Find where the given text appears and provide that cell's center as [x, y] coordinate. 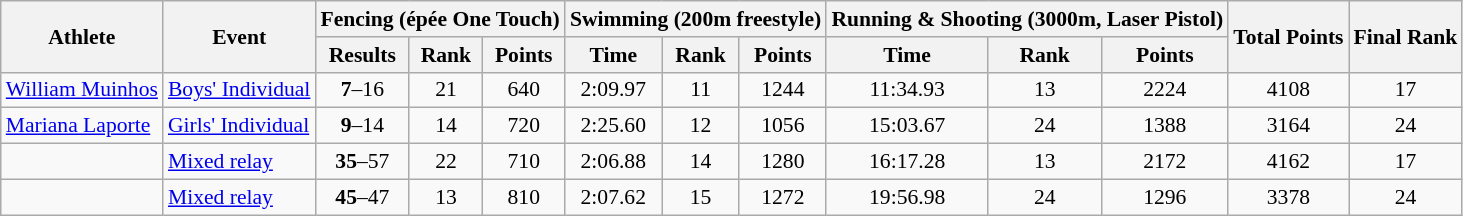
35–57 [362, 162]
4108 [1288, 90]
16:17.28 [907, 162]
2172 [1164, 162]
Total Points [1288, 36]
1056 [782, 126]
22 [446, 162]
3378 [1288, 197]
15 [701, 197]
2224 [1164, 90]
1280 [782, 162]
640 [524, 90]
Mariana Laporte [82, 126]
Running & Shooting (3000m, Laser Pistol) [1027, 19]
810 [524, 197]
11:34.93 [907, 90]
Girls' Individual [240, 126]
2:07.62 [614, 197]
Final Rank [1406, 36]
720 [524, 126]
Boys' Individual [240, 90]
2:06.88 [614, 162]
Event [240, 36]
12 [701, 126]
15:03.67 [907, 126]
45–47 [362, 197]
4162 [1288, 162]
710 [524, 162]
2:09.97 [614, 90]
1388 [1164, 126]
1244 [782, 90]
9–14 [362, 126]
21 [446, 90]
1272 [782, 197]
7–16 [362, 90]
11 [701, 90]
William Muinhos [82, 90]
3164 [1288, 126]
Fencing (épée One Touch) [440, 19]
Swimming (200m freestyle) [696, 19]
Results [362, 55]
19:56.98 [907, 197]
1296 [1164, 197]
Athlete [82, 36]
2:25.60 [614, 126]
